Return [x, y] of the center of cell containing provided text 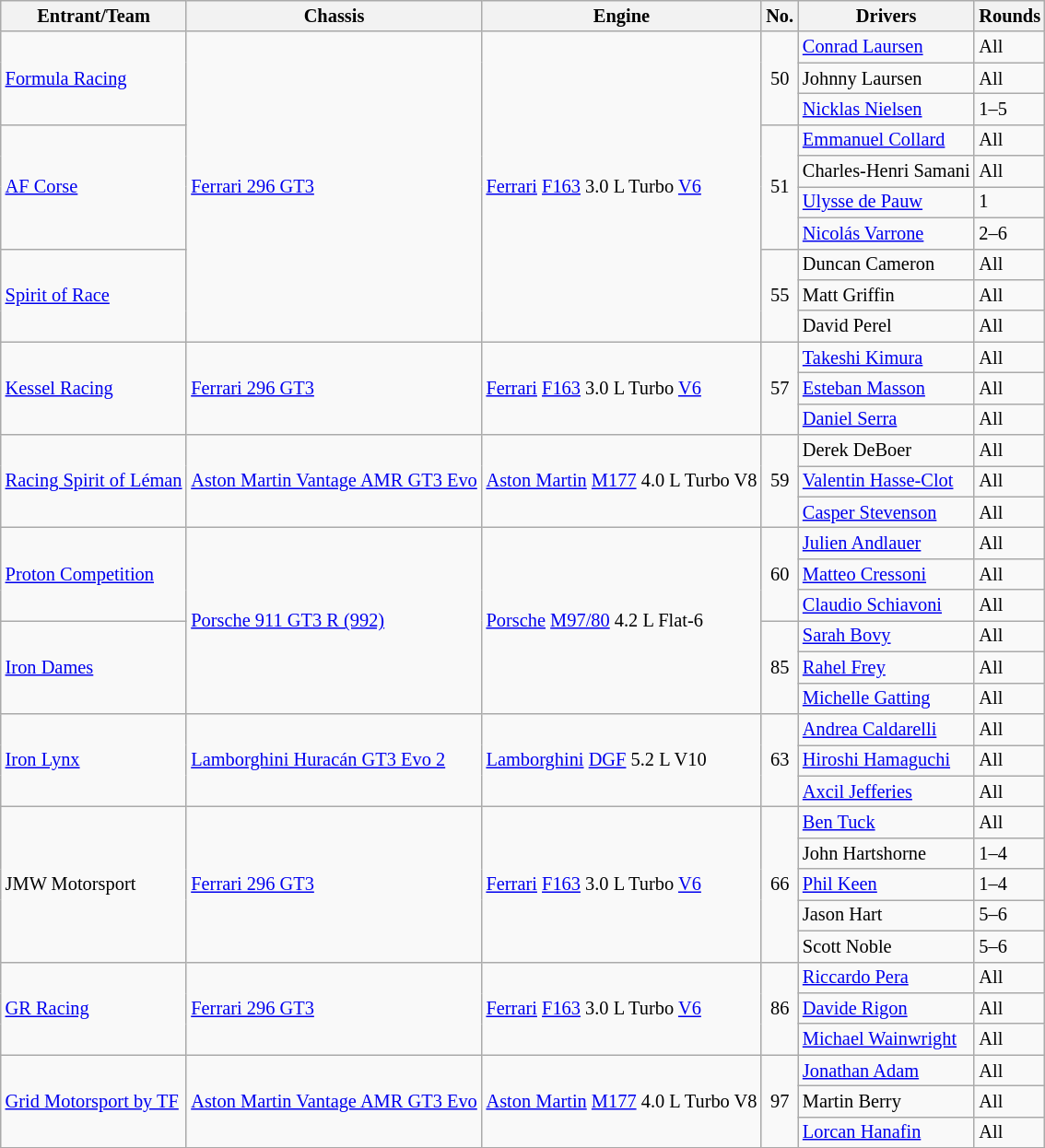
Ben Tuck [886, 822]
Derek DeBoer [886, 451]
Martin Berry [886, 1101]
Hiroshi Hamaguchi [886, 760]
Matt Griffin [886, 295]
57 [780, 389]
Grid Motorsport by TF [94, 1102]
Drivers [886, 16]
Proton Competition [94, 573]
Conrad Laursen [886, 47]
60 [780, 573]
Porsche M97/80 4.2 L Flat-6 [622, 620]
Jason Hart [886, 915]
2–6 [1010, 233]
Jonathan Adam [886, 1071]
59 [780, 481]
Lamborghini Huracán GT3 Evo 2 [334, 759]
51 [780, 186]
Claudio Schiavoni [886, 605]
Sarah Bovy [886, 636]
Spirit of Race [94, 295]
1–5 [1010, 109]
97 [780, 1102]
Matteo Cressoni [886, 574]
Iron Lynx [94, 759]
Lamborghini DGF 5.2 L V10 [622, 759]
Nicolás Varrone [886, 233]
Rounds [1010, 16]
Racing Spirit of Léman [94, 481]
Engine [622, 16]
Riccardo Pera [886, 978]
Chassis [334, 16]
63 [780, 759]
Julien Andlauer [886, 543]
Iron Dames [94, 667]
David Perel [886, 326]
Takeshi Kimura [886, 357]
Johnny Laursen [886, 78]
Daniel Serra [886, 419]
Andrea Caldarelli [886, 729]
Michelle Gatting [886, 698]
GR Racing [94, 1008]
Porsche 911 GT3 R (992) [334, 620]
85 [780, 667]
50 [780, 77]
Rahel Frey [886, 667]
Kessel Racing [94, 389]
JMW Motorsport [94, 884]
Valentin Hasse-Clot [886, 481]
1 [1010, 202]
Formula Racing [94, 77]
John Hartshorne [886, 853]
55 [780, 295]
Esteban Masson [886, 388]
Scott Noble [886, 946]
Axcil Jefferies [886, 791]
66 [780, 884]
86 [780, 1008]
Ulysse de Pauw [886, 202]
Casper Stevenson [886, 512]
Michael Wainwright [886, 1039]
Duncan Cameron [886, 264]
Phil Keen [886, 884]
Charles-Henri Samani [886, 171]
AF Corse [94, 186]
Emmanuel Collard [886, 140]
Nicklas Nielsen [886, 109]
Davide Rigon [886, 1008]
Entrant/Team [94, 16]
Lorcan Hanafin [886, 1132]
No. [780, 16]
